Identify which cell holds the provided text, then report its (x, y) central coordinate. 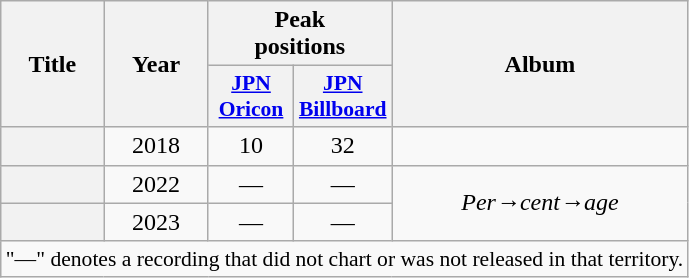
2022 (156, 184)
Album (540, 64)
2018 (156, 146)
10 (251, 146)
32 (343, 146)
Title (52, 64)
JPNBillboard (343, 96)
"—" denotes a recording that did not chart or was not released in that territory. (345, 259)
2023 (156, 222)
Year (156, 64)
Peak positions (300, 34)
JPNOricon (251, 96)
Per→cent→age (540, 203)
